Scan for the cell matching the given text and deliver its (x, y) coordinate at center. 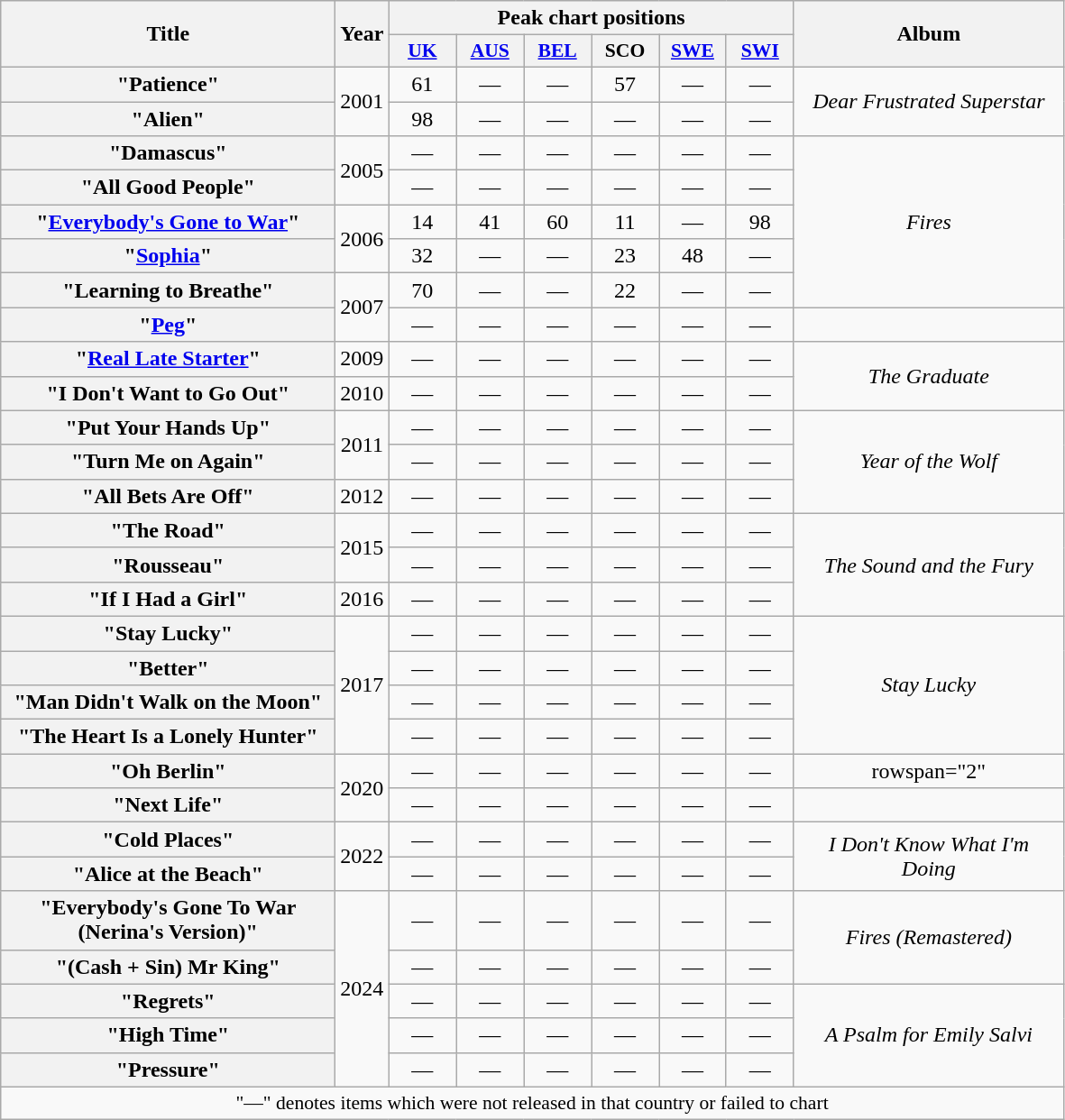
57 (626, 84)
"Next Life" (168, 805)
"Alien" (168, 118)
11 (626, 222)
2010 (363, 393)
The Sound and the Fury (929, 565)
rowspan="2" (929, 771)
"Oh Berlin" (168, 771)
UK (422, 51)
2017 (363, 684)
"Everybody's Gone to War" (168, 222)
Album (929, 34)
SWE (693, 51)
"Rousseau" (168, 565)
2005 (363, 170)
"Alice at the Beach" (168, 874)
61 (422, 84)
22 (626, 290)
Year of the Wolf (929, 462)
I Don't Know What I'm Doing (929, 857)
The Graduate (929, 376)
41 (491, 222)
2020 (363, 788)
Year (363, 34)
"Turn Me on Again" (168, 462)
48 (693, 256)
Fires (929, 222)
"All Bets Are Off" (168, 496)
14 (422, 222)
BEL (557, 51)
Fires (Remastered) (929, 938)
2022 (363, 857)
Title (168, 34)
2015 (363, 547)
"Sophia" (168, 256)
2024 (363, 988)
2006 (363, 239)
Dear Frustrated Superstar (929, 101)
"(Cash + Sin) Mr King" (168, 967)
"If I Had a Girl" (168, 599)
Peak chart positions (592, 18)
"The Road" (168, 530)
"Real Late Starter" (168, 359)
"Pressure" (168, 1070)
"Put Your Hands Up" (168, 427)
"Better" (168, 668)
"The Heart Is a Lonely Hunter" (168, 737)
"All Good People" (168, 188)
"Stay Lucky" (168, 633)
2016 (363, 599)
"I Don't Want to Go Out" (168, 393)
2012 (363, 496)
"Damascus" (168, 153)
23 (626, 256)
2011 (363, 445)
AUS (491, 51)
60 (557, 222)
2007 (363, 308)
"Everybody's Gone To War (Nerina's Version)" (168, 920)
"Regrets" (168, 1001)
2001 (363, 101)
"High Time" (168, 1035)
"Man Didn't Walk on the Moon" (168, 702)
"Cold Places" (168, 840)
"Patience" (168, 84)
SWI (759, 51)
SCO (626, 51)
Stay Lucky (929, 684)
"Peg" (168, 325)
A Psalm for Emily Salvi (929, 1035)
2009 (363, 359)
32 (422, 256)
"—" denotes items which were not released in that country or failed to chart (532, 1103)
"Learning to Breathe" (168, 290)
70 (422, 290)
